Determine the (x, y) coordinate at the center of the cell enclosing the given text.  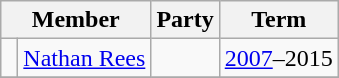
Member (76, 20)
Nathan Rees (84, 58)
Party (185, 20)
Term (278, 20)
2007–2015 (278, 58)
